Search for the cell housing the specified text and yield its [X, Y] center coordinate. 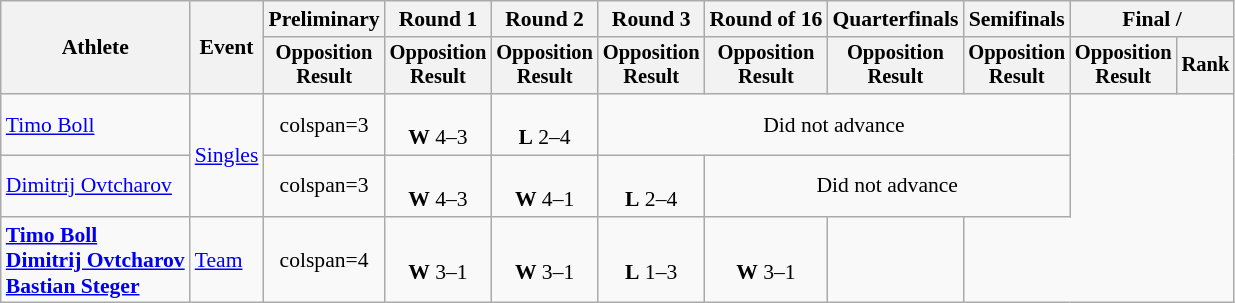
Round of 16 [766, 19]
Final / [1152, 19]
Dimitrij Ovtcharov [96, 186]
Rank [1206, 66]
Semifinals [1016, 19]
Round 2 [544, 19]
Event [227, 48]
Quarterfinals [895, 19]
Singles [227, 155]
Round 1 [438, 19]
Athlete [96, 48]
Timo Boll [96, 124]
Round 3 [652, 19]
W 4–1 [544, 186]
Preliminary [324, 19]
